Return the [x, y] coordinate for the center point of the cell that contains the specified text.  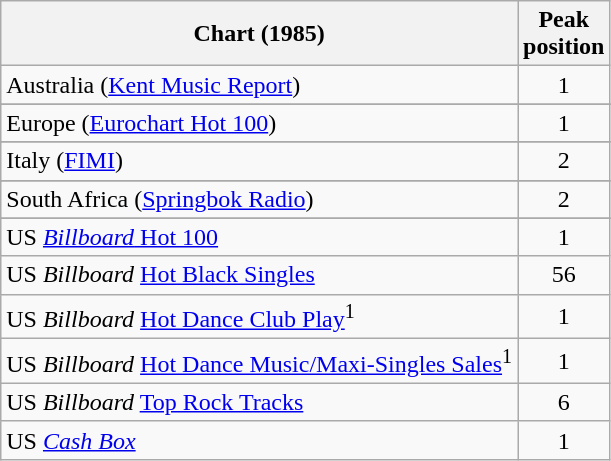
56 [564, 275]
6 [564, 402]
South Africa (Springbok Radio) [260, 199]
Australia (Kent Music Report) [260, 85]
Chart (1985) [260, 34]
US Billboard Hot Dance Club Play1 [260, 316]
US Billboard Hot 100 [260, 237]
Italy (FIMI) [260, 161]
US Billboard Top Rock Tracks [260, 402]
US Cash Box [260, 440]
US Billboard Hot Dance Music/Maxi-Singles Sales1 [260, 362]
Europe (Eurochart Hot 100) [260, 123]
Peakposition [564, 34]
US Billboard Hot Black Singles [260, 275]
